Return [x, y] of the center of cell containing provided text 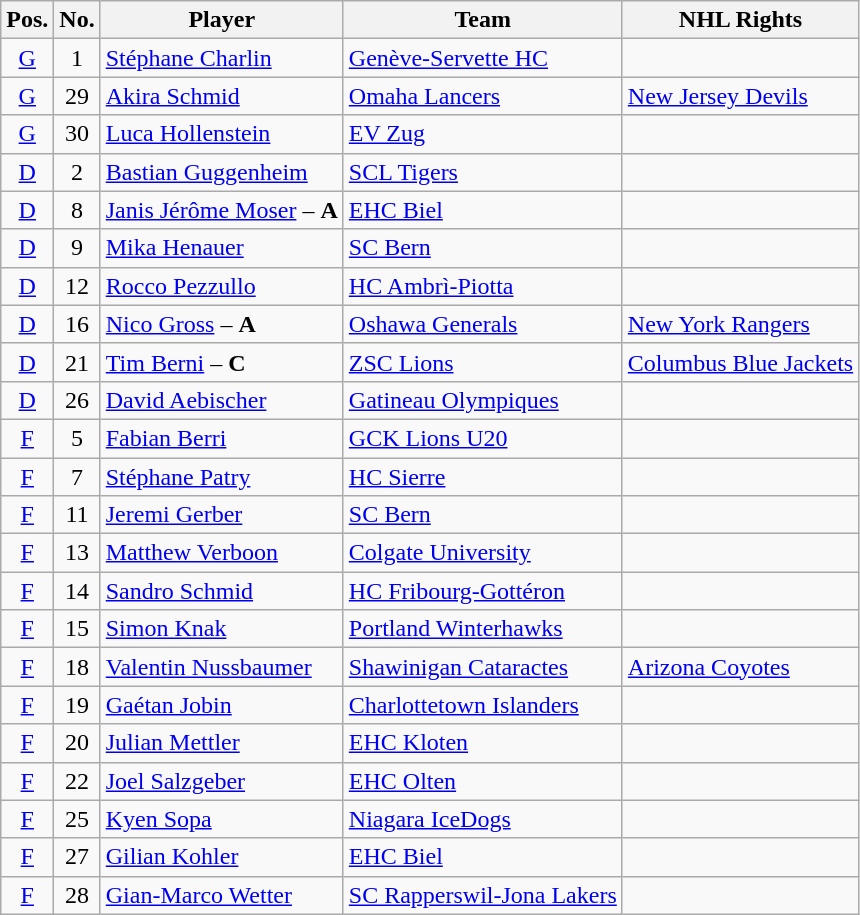
Arizona Coyotes [740, 667]
Simon Knak [222, 629]
26 [77, 400]
New York Rangers [740, 324]
Omaha Lancers [482, 96]
1 [77, 58]
30 [77, 134]
Genève-Servette HC [482, 58]
Columbus Blue Jackets [740, 362]
Rocco Pezzullo [222, 286]
Joel Salzgeber [222, 781]
20 [77, 743]
HC Fribourg-Gottéron [482, 591]
Nico Gross – A [222, 324]
SCL Tigers [482, 172]
11 [77, 515]
21 [77, 362]
Oshawa Generals [482, 324]
29 [77, 96]
Tim Berni – C [222, 362]
Bastian Guggenheim [222, 172]
7 [77, 477]
Shawinigan Cataractes [482, 667]
25 [77, 819]
Sandro Schmid [222, 591]
Stéphane Charlin [222, 58]
8 [77, 210]
Valentin Nussbaumer [222, 667]
5 [77, 438]
Gian-Marco Wetter [222, 895]
Team [482, 20]
22 [77, 781]
EHC Kloten [482, 743]
18 [77, 667]
Mika Henauer [222, 248]
Gaétan Jobin [222, 705]
12 [77, 286]
Luca Hollenstein [222, 134]
2 [77, 172]
Jeremi Gerber [222, 515]
16 [77, 324]
Akira Schmid [222, 96]
New Jersey Devils [740, 96]
Matthew Verboon [222, 553]
HC Sierre [482, 477]
Portland Winterhawks [482, 629]
EV Zug [482, 134]
27 [77, 857]
Fabian Berri [222, 438]
David Aebischer [222, 400]
15 [77, 629]
Janis Jérôme Moser – A [222, 210]
HC Ambrì-Piotta [482, 286]
14 [77, 591]
13 [77, 553]
GCK Lions U20 [482, 438]
Kyen Sopa [222, 819]
Player [222, 20]
Niagara IceDogs [482, 819]
Gatineau Olympiques [482, 400]
Pos. [28, 20]
9 [77, 248]
No. [77, 20]
SC Rapperswil-Jona Lakers [482, 895]
28 [77, 895]
19 [77, 705]
Julian Mettler [222, 743]
Charlottetown Islanders [482, 705]
NHL Rights [740, 20]
Gilian Kohler [222, 857]
Colgate University [482, 553]
EHC Olten [482, 781]
Stéphane Patry [222, 477]
ZSC Lions [482, 362]
